Find where the given text appears and provide that cell's center as (x, y) coordinate. 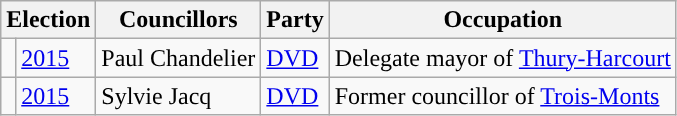
Councillors (178, 20)
Sylvie Jacq (178, 96)
Election (48, 20)
Party (295, 20)
Occupation (502, 20)
Former councillor of Trois-Monts (502, 96)
Paul Chandelier (178, 58)
Delegate mayor of Thury-Harcourt (502, 58)
